Pinpoint the cell where the given text exists, returning its (X, Y) midpoint coordinate. 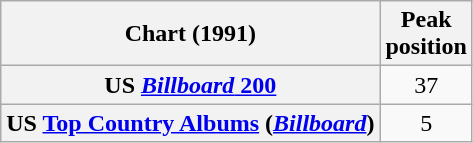
37 (426, 85)
US Billboard 200 (190, 85)
Chart (1991) (190, 34)
5 (426, 123)
Peak position (426, 34)
US Top Country Albums (Billboard) (190, 123)
